Pinpoint the cell where the given text exists, returning its [X, Y] midpoint coordinate. 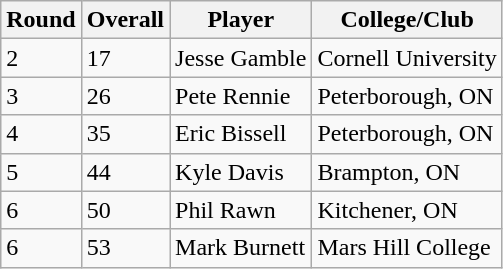
Round [41, 20]
Brampton, ON [407, 172]
Kyle Davis [241, 172]
5 [41, 172]
2 [41, 58]
Eric Bissell [241, 134]
Player [241, 20]
35 [125, 134]
26 [125, 96]
44 [125, 172]
4 [41, 134]
Cornell University [407, 58]
Overall [125, 20]
Kitchener, ON [407, 210]
53 [125, 248]
17 [125, 58]
50 [125, 210]
Jesse Gamble [241, 58]
3 [41, 96]
Mars Hill College [407, 248]
College/Club [407, 20]
Pete Rennie [241, 96]
Mark Burnett [241, 248]
Phil Rawn [241, 210]
